Capture the cell that displays the provided text and extract its (x, y) central coordinate. 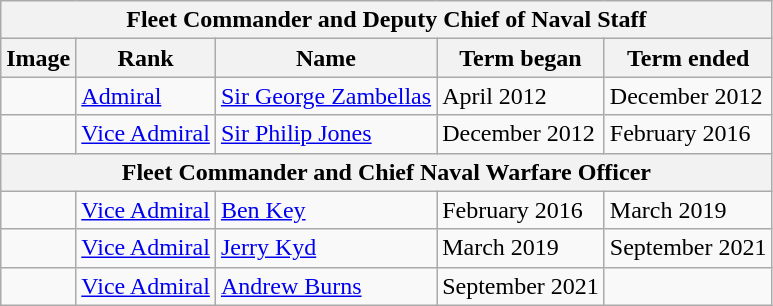
Term ended (688, 58)
Fleet Commander and Deputy Chief of Naval Staff (386, 20)
Jerry Kyd (326, 248)
Admiral (146, 96)
Name (326, 58)
Fleet Commander and Chief Naval Warfare Officer (386, 172)
Andrew Burns (326, 286)
Term began (521, 58)
Sir George Zambellas (326, 96)
Ben Key (326, 210)
April 2012 (521, 96)
Sir Philip Jones (326, 134)
Rank (146, 58)
Image (38, 58)
